Capture the cell that displays the provided text and extract its [X, Y] central coordinate. 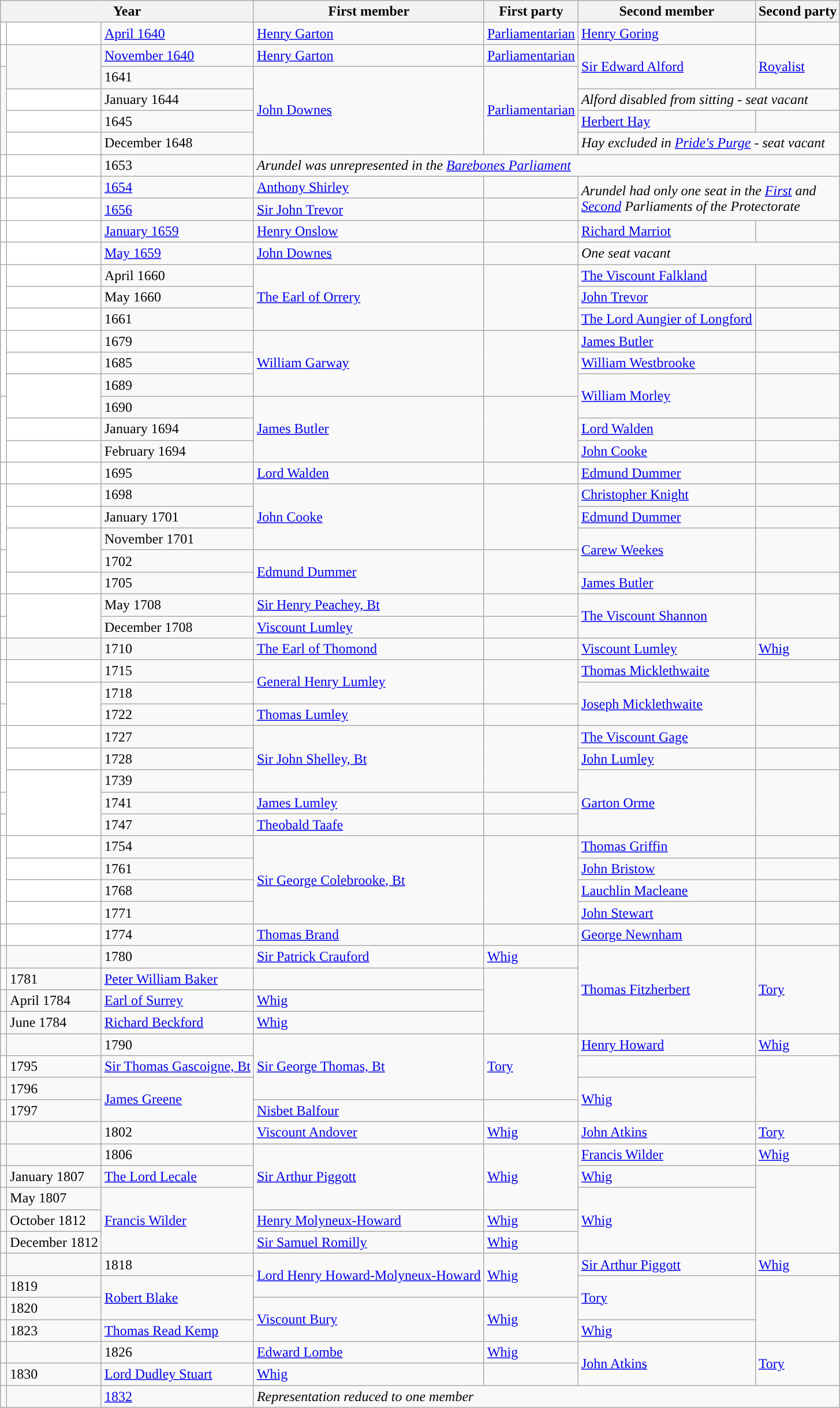
William Morley [666, 396]
1806 [177, 1154]
1641 [177, 77]
April 1784 [54, 1001]
Thomas Read Kemp [177, 1330]
Sir John Shelley, Bt [368, 759]
1715 [177, 671]
The Lord Lecale [177, 1176]
1818 [177, 1264]
December 1812 [54, 1242]
James Lumley [368, 803]
Henry Onslow [368, 231]
Christopher Knight [666, 495]
1826 [177, 1353]
Robert Blake [177, 1297]
Sir Henry Peachey, Bt [368, 605]
John Bristow [666, 869]
Anthony Shirley [368, 187]
May 1660 [177, 297]
George Newnham [666, 934]
1761 [177, 869]
Representation reduced to one member [546, 1396]
Edward Lombe [368, 1353]
May 1708 [177, 605]
Year [127, 12]
General Henry Lumley [368, 682]
Richard Marriot [666, 231]
Nisbet Balfour [368, 1111]
1823 [54, 1330]
Earl of Surrey [177, 1001]
January 1807 [54, 1176]
Sir George Colebrooke, Bt [368, 880]
1698 [177, 495]
1768 [177, 891]
1802 [177, 1133]
1685 [177, 363]
1774 [177, 934]
Second party [797, 12]
Hay excluded in Pride's Purge - seat vacant [709, 143]
Viscount Bury [368, 1319]
Henry Molyneux-Howard [368, 1220]
1739 [177, 781]
1653 [177, 165]
Second member [666, 12]
James Greene [177, 1100]
1830 [54, 1375]
1796 [54, 1089]
Alford disabled from sitting - seat vacant [709, 99]
Sir Patrick Crauford [368, 956]
Viscount Andover [368, 1133]
1790 [177, 1045]
January 1644 [177, 99]
William Garway [368, 363]
Henry Howard [666, 1045]
William Westbrooke [666, 363]
Thomas Micklethwaite [666, 671]
Sir Edward Alford [666, 66]
John Stewart [666, 912]
1645 [177, 121]
John Trevor [666, 297]
1705 [177, 583]
Lord Henry Howard-Molyneux-Howard [368, 1275]
Peter William Baker [177, 979]
April 1640 [177, 33]
1690 [177, 407]
Sir Samuel Romilly [368, 1242]
February 1694 [177, 451]
January 1701 [177, 517]
1722 [177, 715]
May 1659 [177, 253]
1679 [177, 341]
Thomas Lumley [368, 715]
1820 [54, 1308]
Sir John Trevor [368, 209]
1710 [177, 649]
Lord Dudley Stuart [177, 1375]
1718 [177, 693]
1695 [177, 473]
May 1807 [54, 1198]
June 1784 [54, 1023]
Herbert Hay [666, 121]
1781 [54, 979]
1654 [177, 187]
The Viscount Falkland [666, 275]
Carew Weekes [666, 550]
Theobald Taafe [368, 825]
1780 [177, 956]
1727 [177, 737]
November 1640 [177, 55]
January 1694 [177, 429]
Arundel had only one seat in the First and Second Parliaments of the Protectorate [709, 198]
Thomas Fitzherbert [666, 989]
1747 [177, 825]
1754 [177, 847]
The Viscount Gage [666, 737]
1795 [54, 1067]
November 1701 [177, 539]
1689 [177, 385]
1771 [177, 912]
Joseph Micklethwaite [666, 704]
The Earl of Orrery [368, 297]
1819 [54, 1286]
December 1708 [177, 627]
Sir Thomas Gascoigne, Bt [177, 1067]
Royalist [797, 66]
1656 [177, 209]
Thomas Brand [368, 934]
Sir George Thomas, Bt [368, 1067]
1728 [177, 759]
January 1659 [177, 231]
October 1812 [54, 1220]
1741 [177, 803]
Henry Goring [666, 33]
Richard Beckford [177, 1023]
1702 [177, 561]
1797 [54, 1111]
One seat vacant [709, 253]
Arundel was unrepresented in the Barebones Parliament [546, 165]
The Viscount Shannon [666, 616]
1832 [177, 1396]
Lauchlin Macleane [666, 891]
April 1660 [177, 275]
1661 [177, 319]
Garton Orme [666, 803]
First party [531, 12]
First member [368, 12]
Thomas Griffin [666, 847]
John Lumley [666, 759]
The Lord Aungier of Longford [666, 319]
The Earl of Thomond [368, 649]
December 1648 [177, 143]
